For the text-containing cell, return its midpoint in (x, y) coordinate format. 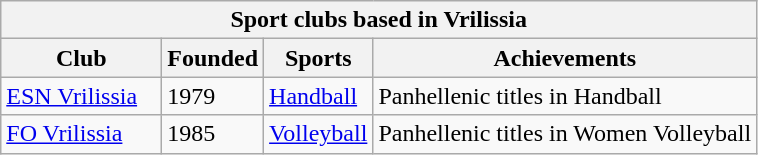
ESN Vrilissia (82, 96)
1985 (213, 134)
Founded (213, 58)
FO Vrilissia (82, 134)
Sports (318, 58)
Achievements (565, 58)
Sport clubs based in Vrilissia (379, 20)
Club (82, 58)
1979 (213, 96)
Volleyball (318, 134)
Handball (318, 96)
Panhellenic titles in Handball (565, 96)
Panhellenic titles in Women Volleyball (565, 134)
